Extract the (X, Y) coordinate from the center of the cell holding the provided text.  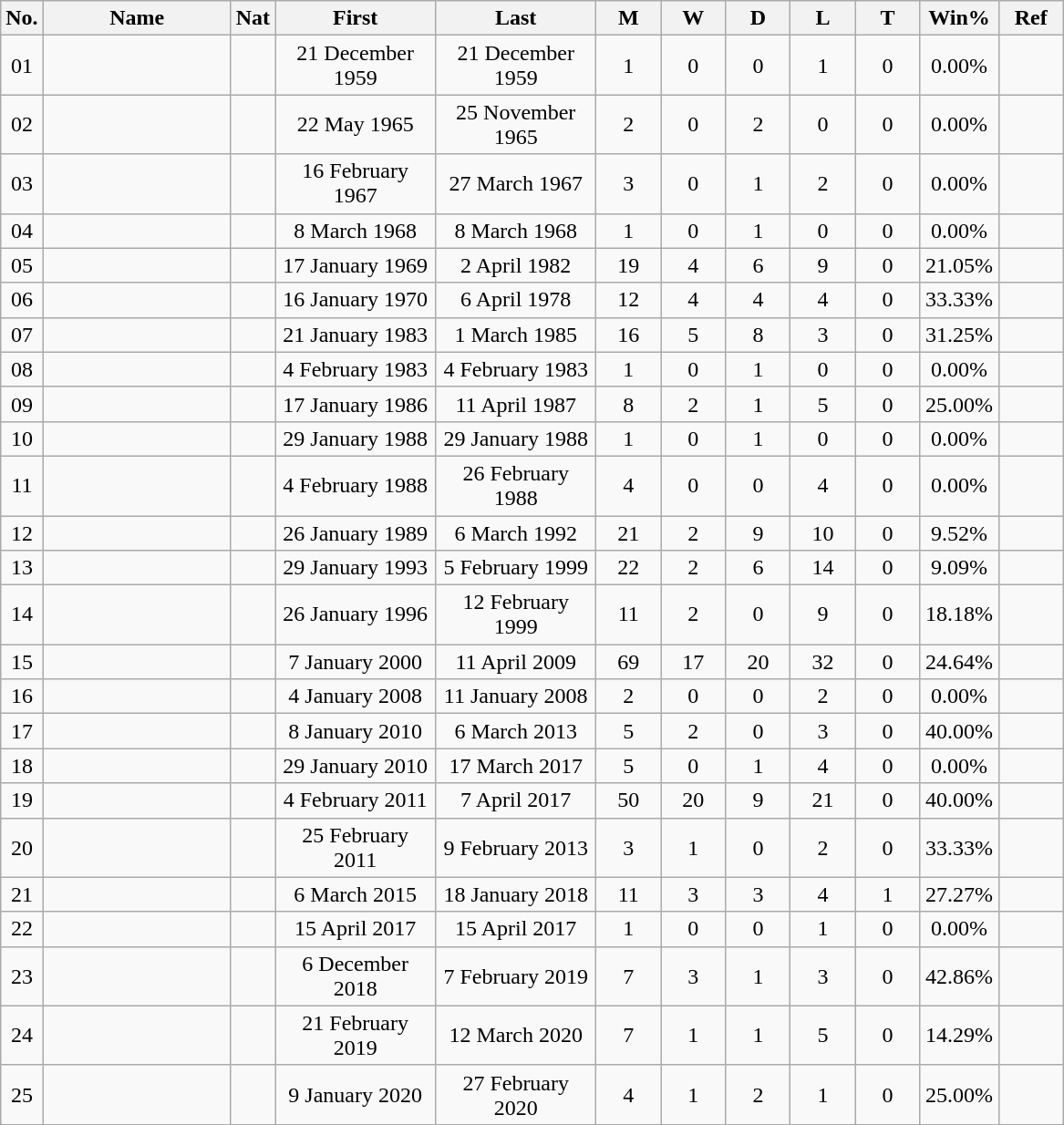
21 January 1983 (356, 335)
4 January 2008 (356, 697)
18 (22, 766)
31.25% (959, 335)
29 January 1993 (356, 568)
M (629, 18)
21 February 2019 (356, 1036)
12 March 2020 (516, 1036)
11 April 2009 (516, 662)
4 February 1988 (356, 485)
7 January 2000 (356, 662)
11 January 2008 (516, 697)
18 January 2018 (516, 894)
42.86% (959, 975)
18.18% (959, 614)
W (693, 18)
15 (22, 662)
6 December 2018 (356, 975)
6 March 2013 (516, 731)
08 (22, 369)
9 January 2020 (356, 1094)
27.27% (959, 894)
16 January 1970 (356, 300)
17 January 1986 (356, 404)
29 January 2010 (356, 766)
9 February 2013 (516, 848)
32 (822, 662)
Win% (959, 18)
26 January 1996 (356, 614)
First (356, 18)
24 (22, 1036)
27 February 2020 (516, 1094)
11 April 1987 (516, 404)
03 (22, 184)
01 (22, 66)
5 February 1999 (516, 568)
No. (22, 18)
25 February 2011 (356, 848)
13 (22, 568)
17 January 1969 (356, 265)
Ref (1030, 18)
07 (22, 335)
4 February 2011 (356, 800)
26 February 1988 (516, 485)
T (888, 18)
12 February 1999 (516, 614)
6 March 2015 (356, 894)
8 January 2010 (356, 731)
69 (629, 662)
04 (22, 231)
6 March 1992 (516, 533)
D (759, 18)
2 April 1982 (516, 265)
9.52% (959, 533)
05 (22, 265)
7 April 2017 (516, 800)
25 (22, 1094)
Last (516, 18)
22 May 1965 (356, 124)
Nat (253, 18)
25 November 1965 (516, 124)
09 (22, 404)
27 March 1967 (516, 184)
06 (22, 300)
50 (629, 800)
26 January 1989 (356, 533)
Name (137, 18)
14.29% (959, 1036)
21.05% (959, 265)
23 (22, 975)
L (822, 18)
9.09% (959, 568)
6 April 1978 (516, 300)
17 March 2017 (516, 766)
02 (22, 124)
7 February 2019 (516, 975)
1 March 1985 (516, 335)
24.64% (959, 662)
16 February 1967 (356, 184)
